Return [x, y] of the center of cell containing provided text 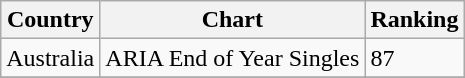
Ranking [414, 20]
ARIA End of Year Singles [232, 58]
Country [50, 20]
Australia [50, 58]
Chart [232, 20]
87 [414, 58]
